Provide the (x, y) coordinate of the cell's center where the given text is located.  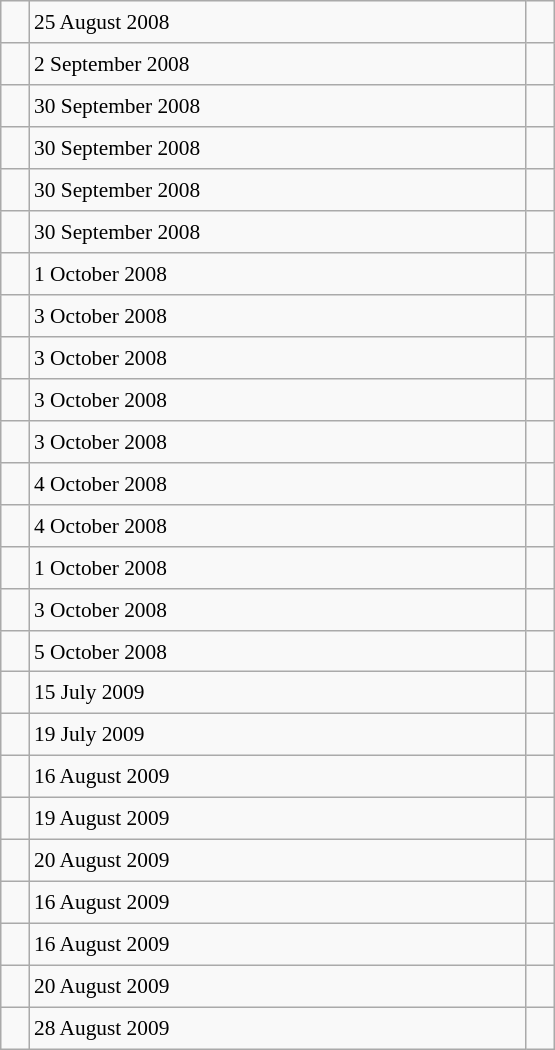
25 August 2008 (278, 22)
19 August 2009 (278, 819)
2 September 2008 (278, 64)
19 July 2009 (278, 735)
28 August 2009 (278, 1028)
15 July 2009 (278, 693)
5 October 2008 (278, 651)
